Locate the cell with the specified text and output its [x, y] center coordinate. 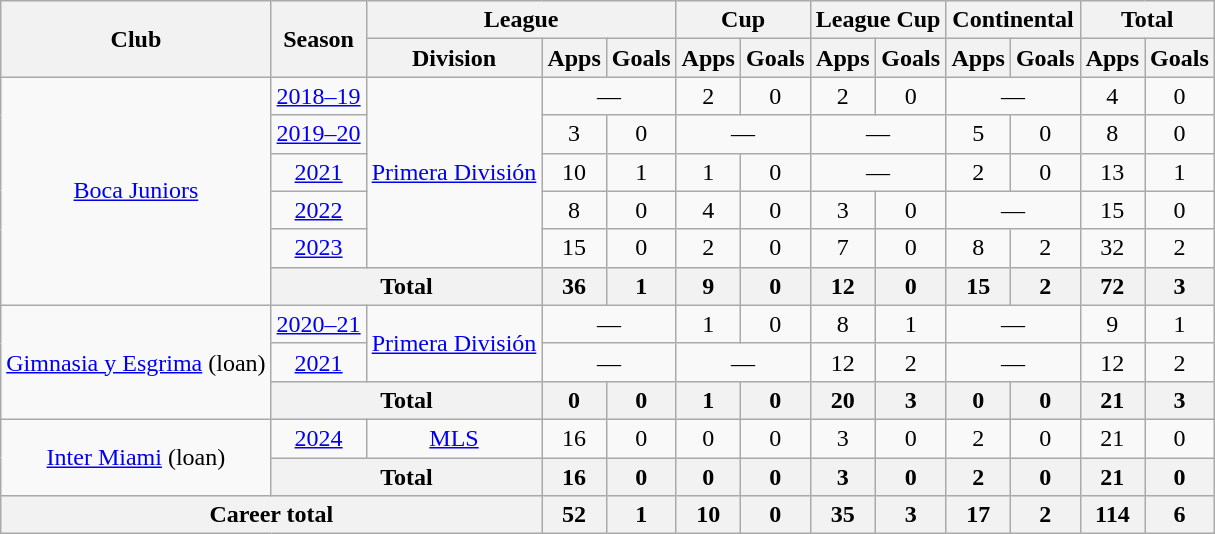
17 [978, 515]
League [521, 20]
2024 [318, 438]
7 [842, 248]
MLS [454, 438]
5 [978, 134]
36 [574, 286]
2023 [318, 248]
League Cup [878, 20]
2018–19 [318, 96]
Club [136, 39]
Division [454, 58]
Gimnasia y Esgrima (loan) [136, 362]
72 [1112, 286]
2020–21 [318, 324]
2022 [318, 210]
Continental [1013, 20]
32 [1112, 248]
Inter Miami (loan) [136, 457]
52 [574, 515]
2019–20 [318, 134]
Season [318, 39]
Cup [743, 20]
114 [1112, 515]
Boca Juniors [136, 191]
20 [842, 400]
13 [1112, 172]
Career total [272, 515]
6 [1180, 515]
35 [842, 515]
